Provide the (X, Y) coordinate of the cell's center where the given text is located.  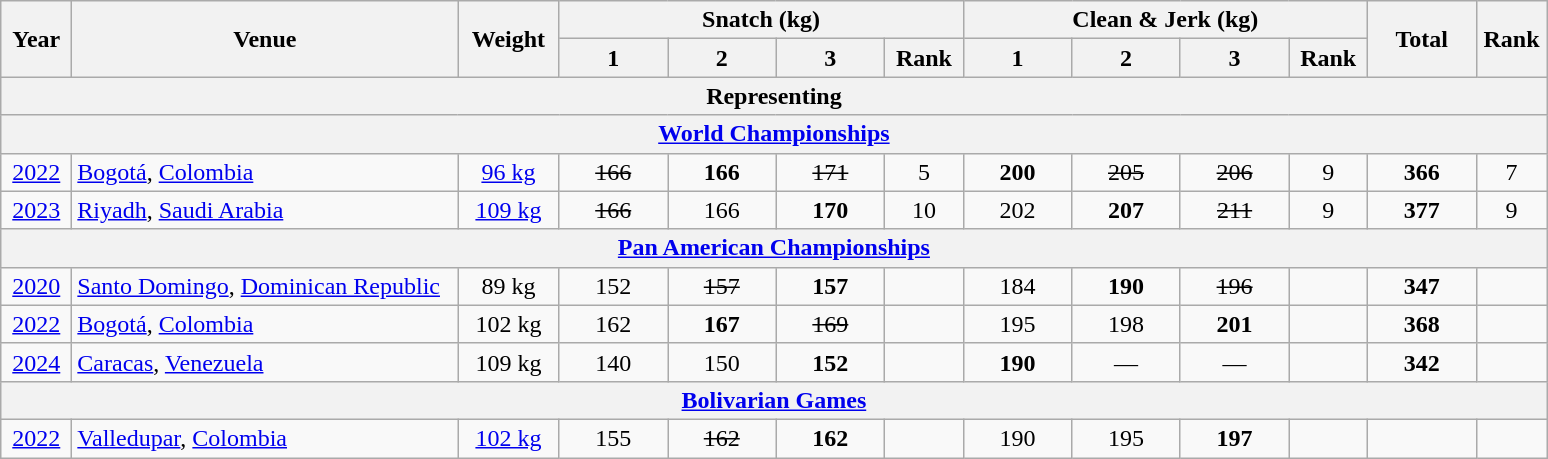
171 (830, 172)
207 (1126, 210)
Representing (774, 96)
Clean & Jerk (kg) (1165, 20)
Year (36, 39)
201 (1234, 324)
197 (1234, 438)
377 (1422, 210)
167 (722, 324)
Snatch (kg) (761, 20)
205 (1126, 172)
169 (830, 324)
7 (1512, 172)
Weight (508, 39)
World Championships (774, 134)
196 (1234, 286)
Santo Domingo, Dominican Republic (265, 286)
140 (614, 362)
Valledupar, Colombia (265, 438)
155 (614, 438)
347 (1422, 286)
366 (1422, 172)
184 (1018, 286)
Venue (265, 39)
Bolivarian Games (774, 400)
206 (1234, 172)
Caracas, Venezuela (265, 362)
5 (924, 172)
200 (1018, 172)
2024 (36, 362)
368 (1422, 324)
150 (722, 362)
2023 (36, 210)
202 (1018, 210)
96 kg (508, 172)
Riyadh, Saudi Arabia (265, 210)
Pan American Championships (774, 248)
Total (1422, 39)
211 (1234, 210)
342 (1422, 362)
89 kg (508, 286)
2020 (36, 286)
170 (830, 210)
10 (924, 210)
198 (1126, 324)
